Pinpoint the cell where the given text exists, returning its [x, y] midpoint coordinate. 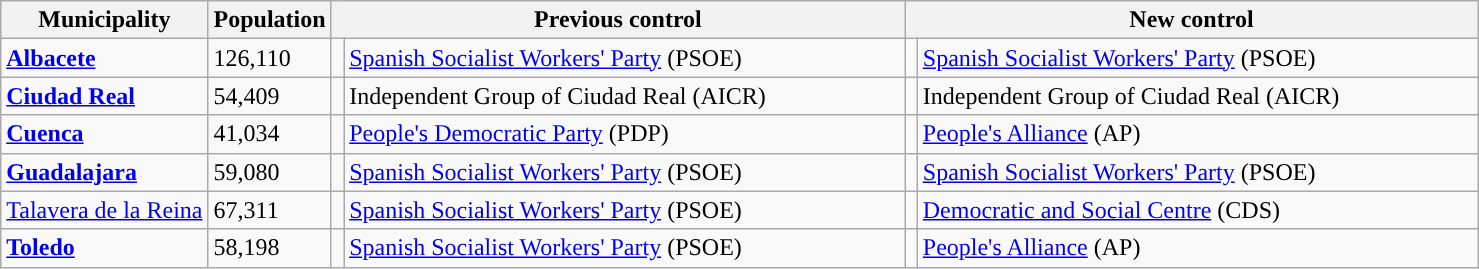
126,110 [270, 58]
41,034 [270, 134]
Toledo [104, 248]
Ciudad Real [104, 96]
New control [1192, 20]
Municipality [104, 20]
Previous control [618, 20]
59,080 [270, 172]
Albacete [104, 58]
People's Democratic Party (PDP) [624, 134]
Democratic and Social Centre (CDS) [1198, 210]
Talavera de la Reina [104, 210]
67,311 [270, 210]
58,198 [270, 248]
Guadalajara [104, 172]
Population [270, 20]
54,409 [270, 96]
Cuenca [104, 134]
